Search for the cell housing the specified text and yield its [x, y] center coordinate. 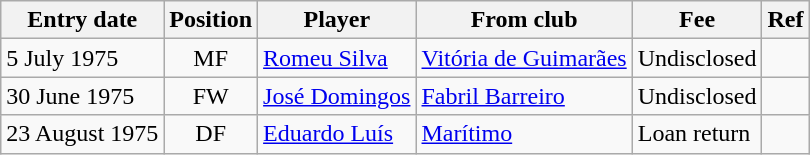
Entry date [82, 20]
Vitória de Guimarães [524, 58]
Fabril Barreiro [524, 96]
23 August 1975 [82, 134]
Position [211, 20]
FW [211, 96]
José Domingos [337, 96]
DF [211, 134]
MF [211, 58]
Romeu Silva [337, 58]
From club [524, 20]
5 July 1975 [82, 58]
Loan return [697, 134]
30 June 1975 [82, 96]
Eduardo Luís [337, 134]
Marítimo [524, 134]
Player [337, 20]
Fee [697, 20]
Ref [786, 20]
